Capture the cell that displays the provided text and extract its [x, y] central coordinate. 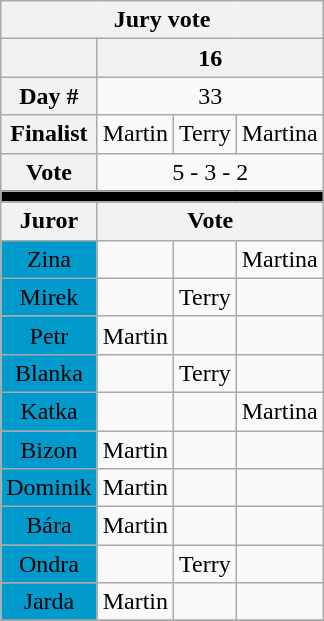
5 - 3 - 2 [210, 172]
Finalist [49, 134]
Petr [49, 335]
Bára [49, 526]
Bizon [49, 449]
Zina [49, 259]
Juror [49, 221]
Dominik [49, 488]
16 [210, 58]
Blanka [49, 373]
Jury vote [162, 20]
Mirek [49, 297]
Jarda [49, 602]
Katka [49, 411]
33 [210, 96]
Ondra [49, 564]
Day # [49, 96]
